Return the (x, y) coordinate for the center point of the cell that contains the specified text.  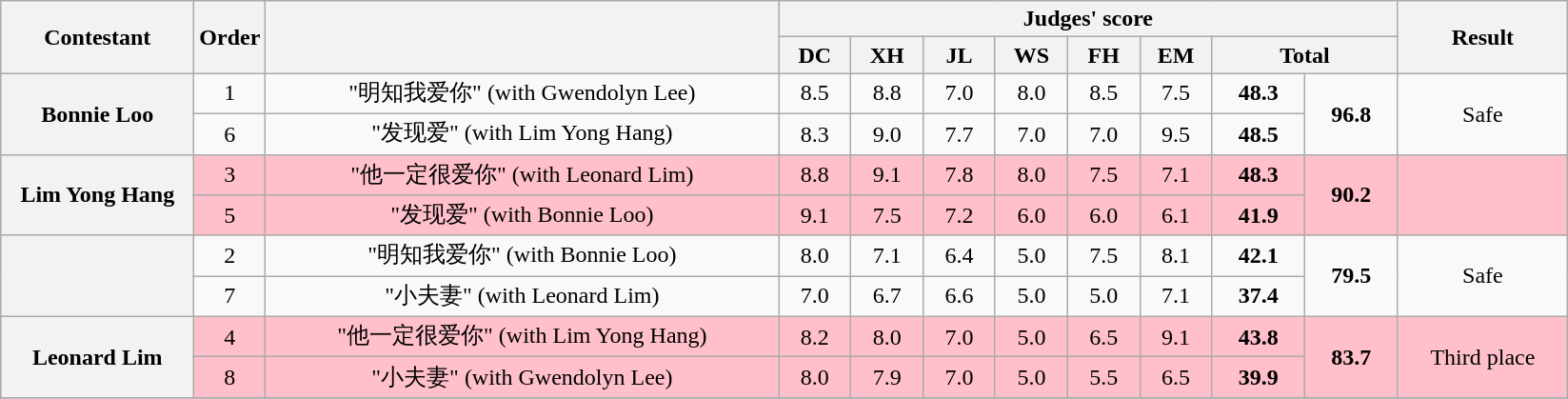
JL (960, 55)
8 (230, 377)
8.1 (1176, 255)
39.9 (1259, 377)
"他一定很爱你" (with Lim Yong Hang) (522, 337)
"他一定很爱你" (with Leonard Lim) (522, 175)
6 (230, 133)
6.6 (960, 297)
Bonnie Loo (97, 114)
FH (1103, 55)
EM (1176, 55)
43.8 (1259, 337)
"发现爱" (with Lim Yong Hang) (522, 133)
Total (1304, 55)
8.3 (815, 133)
XH (887, 55)
7.2 (960, 215)
Judges' score (1088, 19)
6.4 (960, 255)
"小夫妻" (with Leonard Lim) (522, 297)
DC (815, 55)
5 (230, 215)
Result (1483, 37)
7.9 (887, 377)
1 (230, 93)
Contestant (97, 37)
7 (230, 297)
6.7 (887, 297)
6.1 (1176, 215)
"明知我爱你" (with Bonnie Loo) (522, 255)
"小夫妻" (with Gwendolyn Lee) (522, 377)
"发现爱" (with Bonnie Loo) (522, 215)
7.8 (960, 175)
WS (1031, 55)
90.2 (1350, 194)
Third place (1483, 356)
9.0 (887, 133)
2 (230, 255)
"明知我爱你" (with Gwendolyn Lee) (522, 93)
37.4 (1259, 297)
3 (230, 175)
83.7 (1350, 356)
41.9 (1259, 215)
7.7 (960, 133)
8.2 (815, 337)
79.5 (1350, 276)
9.5 (1176, 133)
48.5 (1259, 133)
Lim Yong Hang (97, 194)
42.1 (1259, 255)
Leonard Lim (97, 356)
96.8 (1350, 114)
Order (230, 37)
5.5 (1103, 377)
4 (230, 337)
